For the text-containing cell, return its midpoint in (X, Y) coordinate format. 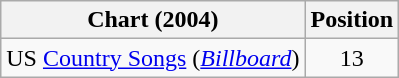
13 (352, 58)
Chart (2004) (153, 20)
Position (352, 20)
US Country Songs (Billboard) (153, 58)
